Search for the cell housing the specified text and yield its (x, y) center coordinate. 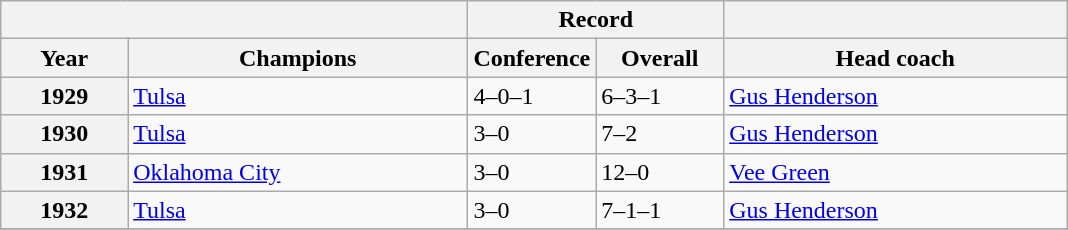
7–2 (660, 134)
4–0–1 (532, 96)
1931 (64, 172)
12–0 (660, 172)
Year (64, 58)
Oklahoma City (298, 172)
Conference (532, 58)
Head coach (896, 58)
Vee Green (896, 172)
Record (596, 20)
1929 (64, 96)
Overall (660, 58)
1930 (64, 134)
7–1–1 (660, 210)
1932 (64, 210)
Champions (298, 58)
6–3–1 (660, 96)
